Provide the (X, Y) coordinate of the cell's center where the given text is located.  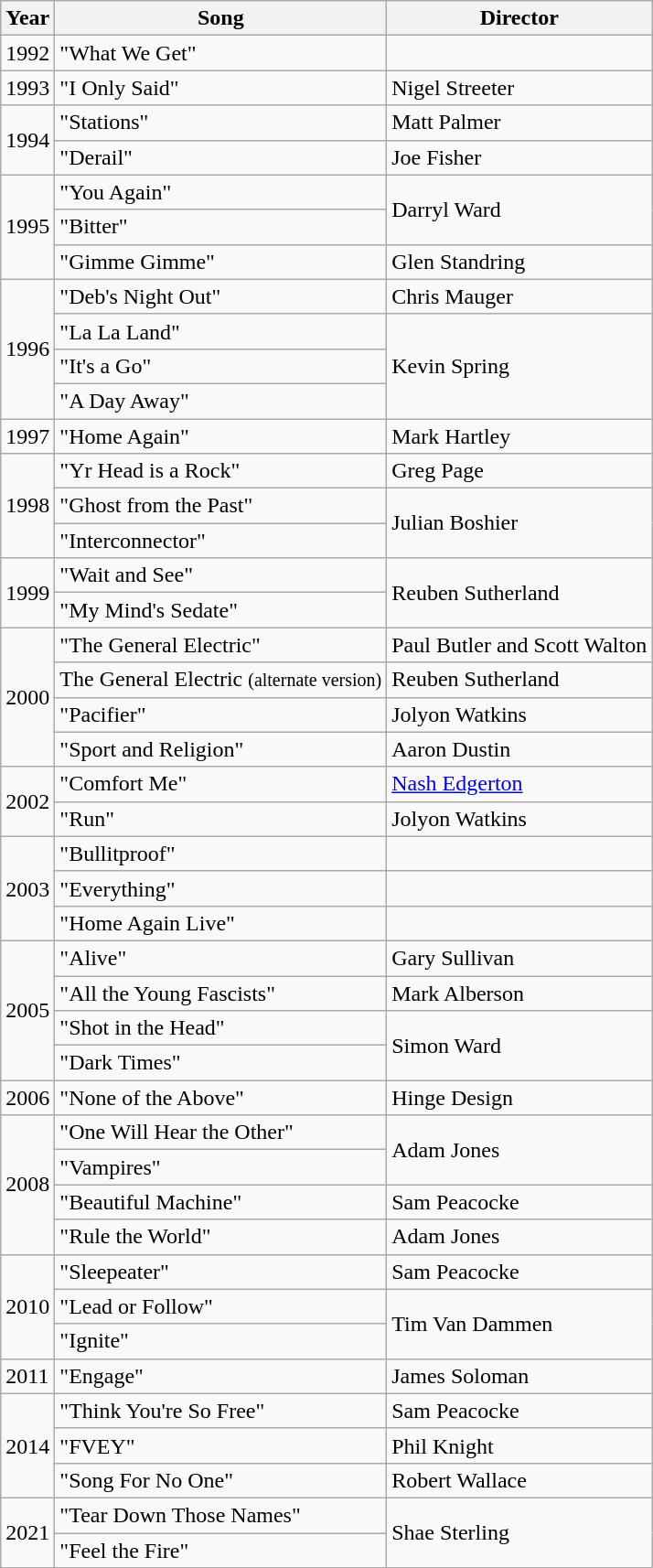
1996 (27, 349)
"My Mind's Sedate" (221, 610)
2021 (27, 1532)
"Song For No One" (221, 1480)
"Vampires" (221, 1167)
Simon Ward (519, 1046)
Paul Butler and Scott Walton (519, 645)
"Engage" (221, 1376)
1999 (27, 593)
"Bitter" (221, 227)
2011 (27, 1376)
"Ignite" (221, 1341)
"Home Again Live" (221, 923)
"A Day Away" (221, 401)
"Gimme Gimme" (221, 262)
"Yr Head is a Rock" (221, 471)
Shae Sterling (519, 1532)
Julian Boshier (519, 523)
Mark Alberson (519, 993)
The General Electric (alternate version) (221, 680)
2010 (27, 1306)
1997 (27, 436)
"The General Electric" (221, 645)
1995 (27, 227)
Nigel Streeter (519, 88)
Kevin Spring (519, 366)
1992 (27, 53)
"Wait and See" (221, 575)
1994 (27, 140)
Mark Hartley (519, 436)
Matt Palmer (519, 123)
Tim Van Dammen (519, 1324)
"Everything" (221, 888)
Joe Fisher (519, 157)
"La La Land" (221, 331)
"Sleepeater" (221, 1272)
"Bullitproof" (221, 854)
"Alive" (221, 958)
Gary Sullivan (519, 958)
"You Again" (221, 192)
"Stations" (221, 123)
Aaron Dustin (519, 749)
"Run" (221, 819)
Director (519, 18)
2003 (27, 888)
"Think You're So Free" (221, 1411)
"Deb's Night Out" (221, 296)
2000 (27, 697)
2008 (27, 1185)
"Sport and Religion" (221, 749)
2002 (27, 801)
Darryl Ward (519, 209)
Hinge Design (519, 1098)
"Home Again" (221, 436)
"Derail" (221, 157)
Chris Mauger (519, 296)
"What We Get" (221, 53)
"It's a Go" (221, 366)
Nash Edgerton (519, 784)
"Tear Down Those Names" (221, 1515)
"One Will Hear the Other" (221, 1133)
"All the Young Fascists" (221, 993)
"Feel the Fire" (221, 1551)
Glen Standring (519, 262)
"Shot in the Head" (221, 1028)
2005 (27, 1010)
"None of the Above" (221, 1098)
"Ghost from the Past" (221, 506)
James Soloman (519, 1376)
1998 (27, 506)
"Interconnector" (221, 541)
Year (27, 18)
"Pacifier" (221, 714)
2014 (27, 1445)
"Comfort Me" (221, 784)
"Rule the World" (221, 1237)
"FVEY" (221, 1445)
"I Only Said" (221, 88)
"Dark Times" (221, 1063)
Phil Knight (519, 1445)
1993 (27, 88)
"Lead or Follow" (221, 1306)
"Beautiful Machine" (221, 1202)
Greg Page (519, 471)
Robert Wallace (519, 1480)
2006 (27, 1098)
Song (221, 18)
